Identify which cell holds the provided text, then report its [X, Y] central coordinate. 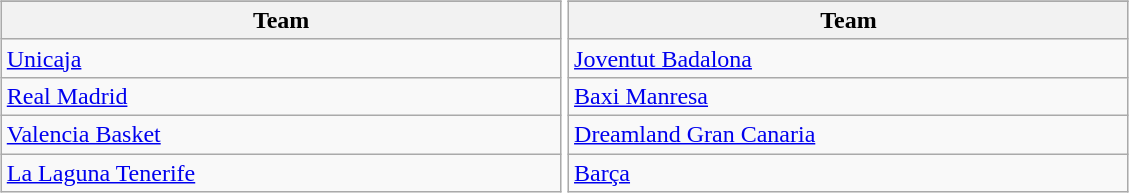
Baxi Manresa [849, 96]
Valencia Basket [281, 134]
Dreamland Gran Canaria [849, 134]
Real Madrid [281, 96]
Joventut Badalona [849, 58]
La Laguna Tenerife [281, 173]
Unicaja [281, 58]
Barça [849, 173]
